Detect which cell encompasses the target text, then output its (X, Y) center coordinate. 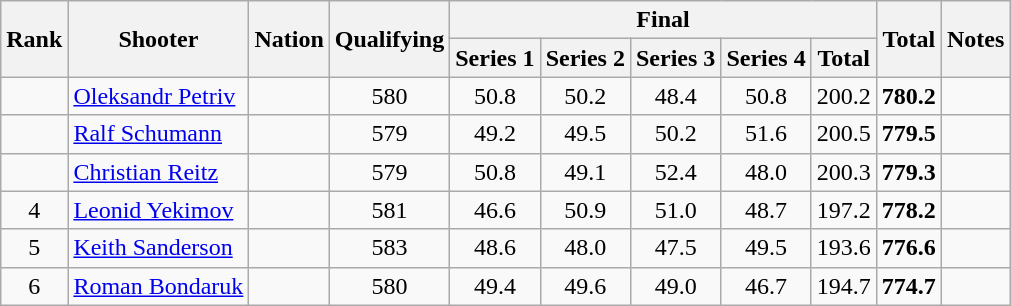
Rank (34, 39)
49.1 (585, 172)
Nation (289, 39)
583 (389, 248)
Series 3 (675, 58)
48.7 (766, 210)
49.4 (495, 286)
Ralf Schumann (158, 134)
50.9 (585, 210)
Shooter (158, 39)
193.6 (844, 248)
46.7 (766, 286)
Qualifying (389, 39)
49.6 (585, 286)
51.0 (675, 210)
52.4 (675, 172)
780.2 (908, 96)
778.2 (908, 210)
6 (34, 286)
5 (34, 248)
200.3 (844, 172)
Roman Bondaruk (158, 286)
774.7 (908, 286)
Series 1 (495, 58)
49.2 (495, 134)
48.4 (675, 96)
197.2 (844, 210)
779.3 (908, 172)
4 (34, 210)
Series 4 (766, 58)
Notes (975, 39)
Christian Reitz (158, 172)
779.5 (908, 134)
Series 2 (585, 58)
200.5 (844, 134)
49.0 (675, 286)
Leonid Yekimov (158, 210)
Final (664, 20)
47.5 (675, 248)
Keith Sanderson (158, 248)
194.7 (844, 286)
581 (389, 210)
46.6 (495, 210)
Oleksandr Petriv (158, 96)
200.2 (844, 96)
776.6 (908, 248)
51.6 (766, 134)
48.6 (495, 248)
